From the cell containing the given text, extract its center point as [x, y] coordinate. 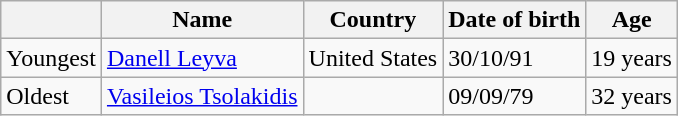
09/09/79 [514, 96]
United States [373, 58]
Vasileios Tsolakidis [202, 96]
30/10/91 [514, 58]
Name [202, 20]
Oldest [52, 96]
Danell Leyva [202, 58]
Date of birth [514, 20]
32 years [632, 96]
Country [373, 20]
Youngest [52, 58]
19 years [632, 58]
Age [632, 20]
